Find where the given text appears and provide that cell's center as (x, y) coordinate. 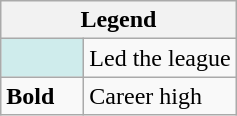
Led the league (160, 58)
Bold (42, 96)
Career high (160, 96)
Legend (118, 20)
